Locate the cell with the specified text and output its [X, Y] center coordinate. 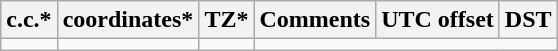
UTC offset [438, 20]
c.c.* [29, 20]
Comments [315, 20]
TZ* [226, 20]
DST [528, 20]
coordinates* [128, 20]
